Determine the (x, y) coordinate at the center of the cell enclosing the given text.  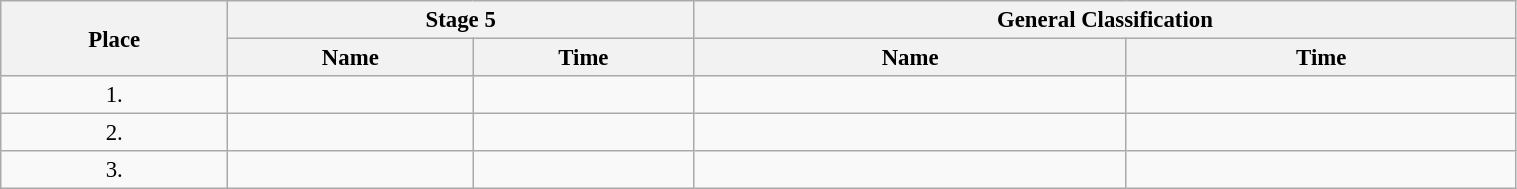
1. (114, 95)
General Classification (1105, 20)
2. (114, 133)
Stage 5 (461, 20)
Place (114, 38)
3. (114, 170)
